Capture the cell that displays the provided text and extract its [X, Y] central coordinate. 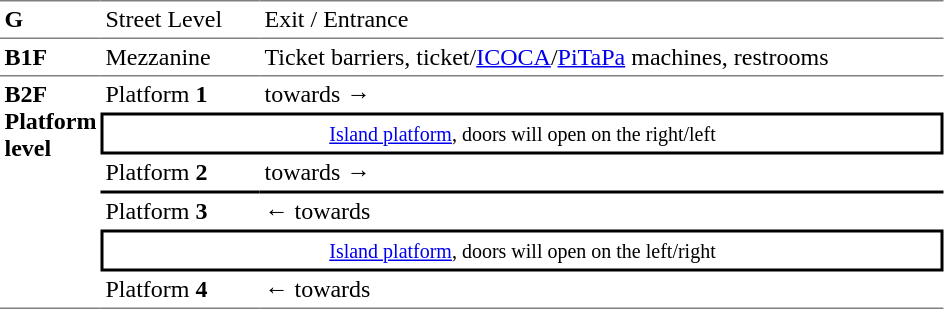
Ticket barriers, ticket/ICOCA/PiTaPa machines, restrooms [602, 57]
Island platform, doors will open on the left/right [522, 251]
Platform 2 [180, 173]
Mezzanine [180, 57]
← towards [602, 211]
Platform 1 [180, 94]
Exit / Entrance [602, 20]
Island platform, doors will open on the right/left [522, 133]
Street Level [180, 20]
B1F [50, 57]
Platform 3 [180, 211]
G [50, 20]
B2FPlatform level [50, 192]
